Detect which cell encompasses the target text, then output its [x, y] center coordinate. 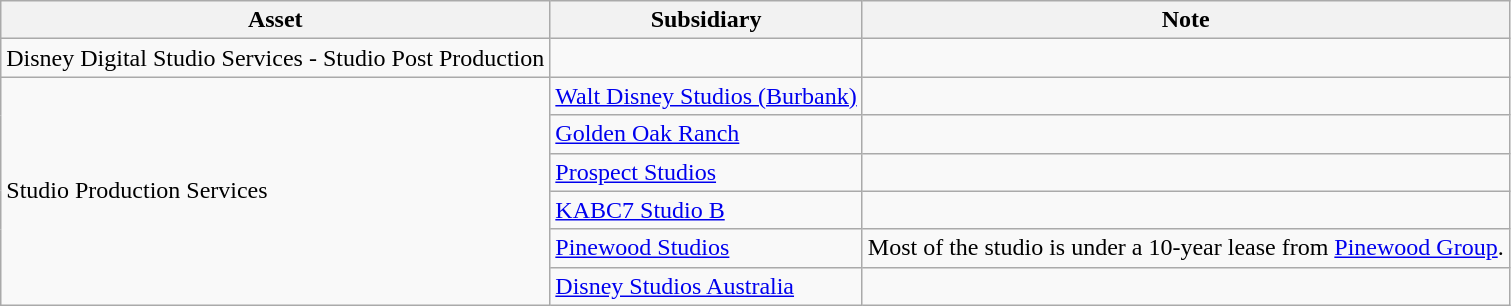
Subsidiary [706, 20]
Golden Oak Ranch [706, 134]
Prospect Studios [706, 172]
Note [1186, 20]
Asset [276, 20]
Studio Production Services [276, 191]
Disney Digital Studio Services - Studio Post Production [276, 58]
Disney Studios Australia [706, 286]
Walt Disney Studios (Burbank) [706, 96]
KABC7 Studio B [706, 210]
Pinewood Studios [706, 248]
Most of the studio is under a 10-year lease from Pinewood Group. [1186, 248]
